Scan for the cell matching the given text and deliver its (x, y) coordinate at center. 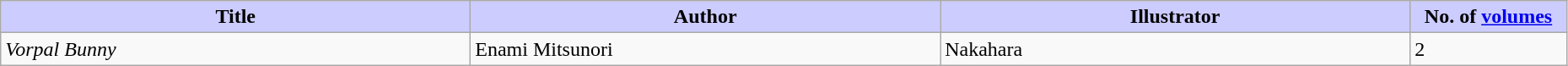
Nakahara (1176, 49)
2 (1489, 49)
Vorpal Bunny (236, 49)
Author (705, 17)
Enami Mitsunori (705, 49)
Illustrator (1176, 17)
No. of volumes (1489, 17)
Title (236, 17)
